Output the [x, y] coordinate of the center of the cell containing the given text.  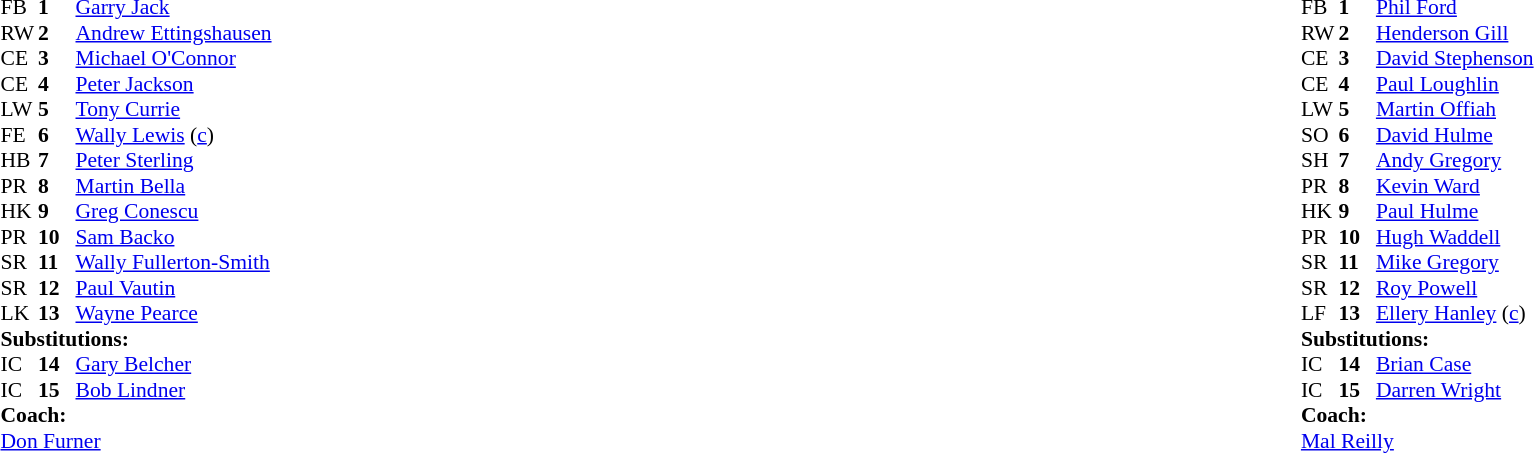
Peter Jackson [174, 84]
Wally Lewis (c) [174, 135]
Hugh Waddell [1455, 237]
Henderson Gill [1455, 33]
Ellery Hanley (c) [1455, 313]
SO [1320, 135]
Paul Loughlin [1455, 84]
Martin Offiah [1455, 109]
Brian Case [1455, 365]
Peter Sterling [174, 161]
Gary Belcher [174, 365]
David Stephenson [1455, 59]
Andy Gregory [1455, 161]
Sam Backo [174, 237]
HB [19, 161]
Tony Currie [174, 109]
LF [1320, 313]
Kevin Ward [1455, 186]
SH [1320, 161]
Roy Powell [1455, 288]
Wayne Pearce [174, 313]
Martin Bella [174, 186]
Paul Hulme [1455, 211]
FE [19, 135]
Wally Fullerton-Smith [174, 263]
Mike Gregory [1455, 263]
Darren Wright [1455, 390]
Andrew Ettingshausen [174, 33]
David Hulme [1455, 135]
Paul Vautin [174, 288]
Greg Conescu [174, 211]
Bob Lindner [174, 390]
Michael O'Connor [174, 59]
LK [19, 313]
